Output the [x, y] coordinate of the center of the cell containing the given text.  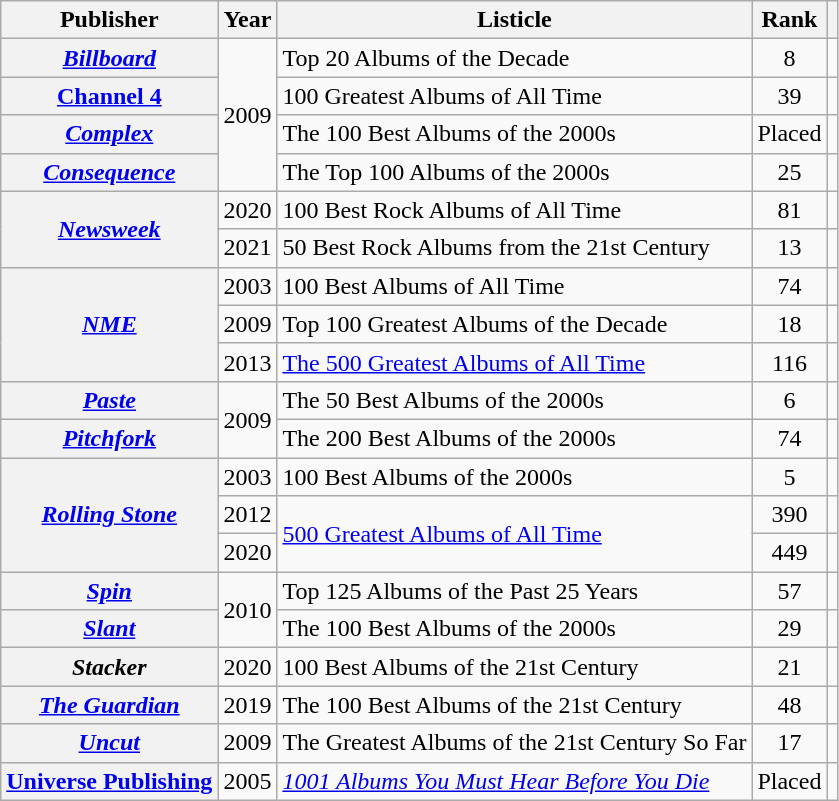
2010 [248, 610]
Stacker [110, 667]
81 [790, 210]
100 Best Albums of the 2000s [514, 477]
2012 [248, 515]
13 [790, 248]
The Greatest Albums of the 21st Century So Far [514, 743]
390 [790, 515]
57 [790, 591]
Top 20 Albums of the Decade [514, 58]
The 200 Best Albums of the 2000s [514, 438]
2013 [248, 362]
Top 125 Albums of the Past 25 Years [514, 591]
8 [790, 58]
50 Best Rock Albums from the 21st Century [514, 248]
449 [790, 553]
18 [790, 324]
Publisher [110, 20]
Billboard [110, 58]
2021 [248, 248]
Year [248, 20]
Consequence [110, 172]
5 [790, 477]
The 500 Greatest Albums of All Time [514, 362]
29 [790, 629]
Universe Publishing [110, 781]
6 [790, 400]
Slant [110, 629]
NME [110, 324]
39 [790, 96]
Listicle [514, 20]
Paste [110, 400]
48 [790, 705]
1001 Albums You Must Hear Before You Die [514, 781]
100 Best Rock Albums of All Time [514, 210]
17 [790, 743]
100 Best Albums of the 21st Century [514, 667]
2005 [248, 781]
Pitchfork [110, 438]
The 100 Best Albums of the 21st Century [514, 705]
500 Greatest Albums of All Time [514, 534]
Newsweek [110, 229]
100 Best Albums of All Time [514, 286]
Complex [110, 134]
Spin [110, 591]
The Top 100 Albums of the 2000s [514, 172]
21 [790, 667]
Rank [790, 20]
116 [790, 362]
100 Greatest Albums of All Time [514, 96]
25 [790, 172]
Rolling Stone [110, 515]
Channel 4 [110, 96]
The Guardian [110, 705]
Uncut [110, 743]
2019 [248, 705]
The 50 Best Albums of the 2000s [514, 400]
Top 100 Greatest Albums of the Decade [514, 324]
